Provide the (x, y) coordinate of the cell's center where the given text is located.  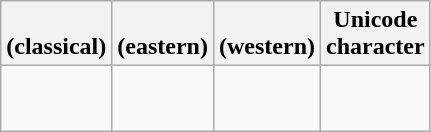
(classical) (56, 34)
(eastern) (163, 34)
Unicodecharacter (376, 34)
(western) (266, 34)
